Extract the (X, Y) coordinate from the center of the cell holding the provided text.  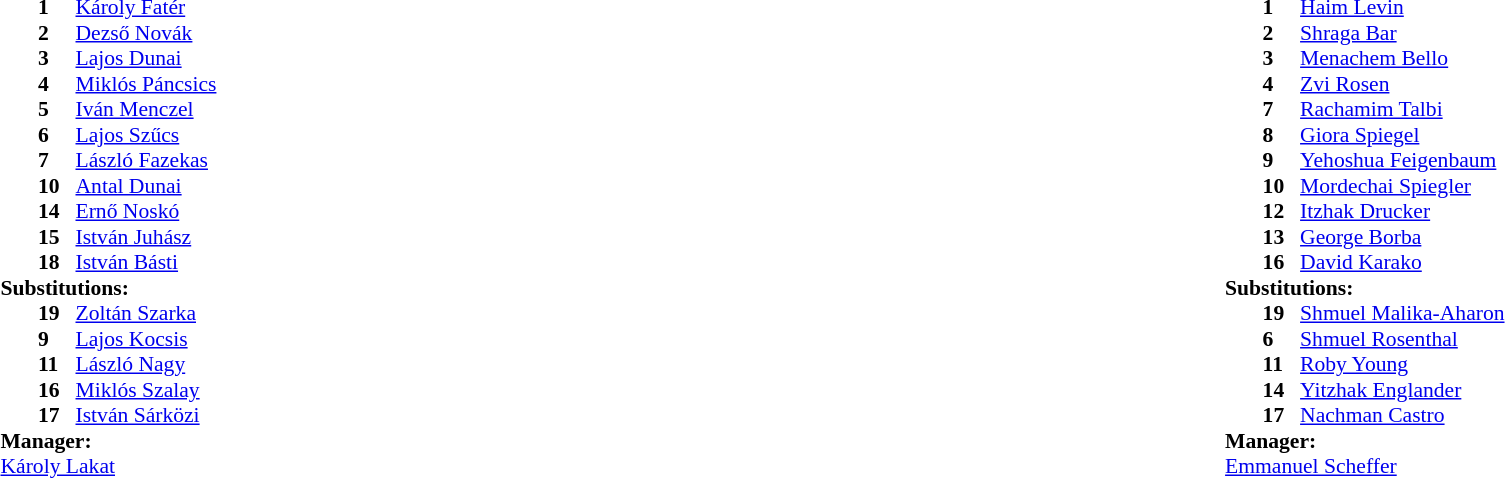
Shmuel Rosenthal (1402, 339)
Nachman Castro (1402, 415)
8 (1282, 135)
George Borba (1402, 237)
Giora Spiegel (1402, 135)
Itzhak Drucker (1402, 211)
Lajos Dunai (146, 59)
Lajos Szűcs (146, 135)
15 (57, 237)
Lajos Kocsis (146, 339)
László Nagy (146, 365)
Zoltán Szarka (146, 313)
Ernő Noskó (146, 211)
István Juhász (146, 237)
Roby Young (1402, 365)
Zvi Rosen (1402, 84)
Miklós Szalay (146, 390)
12 (1282, 211)
Menachem Bello (1402, 59)
18 (57, 263)
13 (1282, 237)
David Karako (1402, 263)
Antal Dunai (146, 186)
Yitzhak Englander (1402, 390)
Mordechai Spiegler (1402, 186)
Miklós Páncsics (146, 84)
László Fazekas (146, 161)
Rachamim Talbi (1402, 109)
Dezső Novák (146, 33)
István Sárközi (146, 415)
István Básti (146, 263)
Yehoshua Feigenbaum (1402, 161)
5 (57, 109)
Shraga Bar (1402, 33)
Iván Menczel (146, 109)
Shmuel Malika-Aharon (1402, 313)
